Pinpoint the cell where the given text exists, returning its (X, Y) midpoint coordinate. 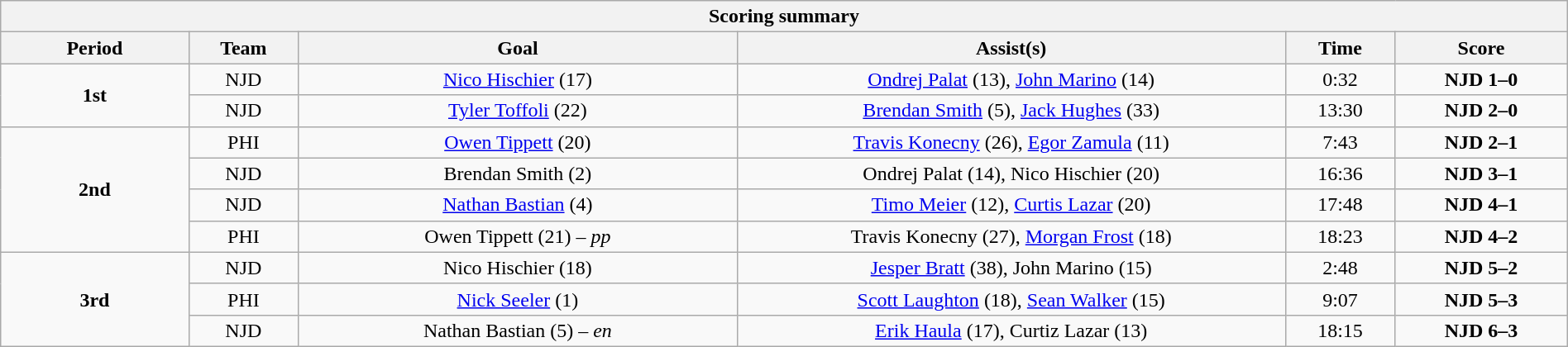
2nd (94, 189)
NJD 4–2 (1481, 236)
Nathan Bastian (4) (518, 205)
NJD 2–0 (1481, 111)
Travis Konecny (26), Egor Zamula (11) (1011, 142)
Brendan Smith (5), Jack Hughes (33) (1011, 111)
Jesper Bratt (38), John Marino (15) (1011, 268)
9:07 (1340, 299)
Score (1481, 48)
Goal (518, 48)
NJD 2–1 (1481, 142)
Assist(s) (1011, 48)
Travis Konecny (27), Morgan Frost (18) (1011, 236)
1st (94, 95)
Scoring summary (784, 17)
Team (243, 48)
NJD 5–3 (1481, 299)
Nico Hischier (17) (518, 79)
Timo Meier (12), Curtis Lazar (20) (1011, 205)
Nick Seeler (1) (518, 299)
NJD 3–1 (1481, 173)
Brendan Smith (2) (518, 173)
Nico Hischier (18) (518, 268)
17:48 (1340, 205)
2:48 (1340, 268)
NJD 5–2 (1481, 268)
NJD 4–1 (1481, 205)
13:30 (1340, 111)
16:36 (1340, 173)
7:43 (1340, 142)
18:15 (1340, 330)
Owen Tippett (20) (518, 142)
Time (1340, 48)
NJD 1–0 (1481, 79)
Ondrej Palat (13), John Marino (14) (1011, 79)
Period (94, 48)
Tyler Toffoli (22) (518, 111)
Ondrej Palat (14), Nico Hischier (20) (1011, 173)
Owen Tippett (21) – pp (518, 236)
Scott Laughton (18), Sean Walker (15) (1011, 299)
Erik Haula (17), Curtiz Lazar (13) (1011, 330)
Nathan Bastian (5) – en (518, 330)
18:23 (1340, 236)
NJD 6–3 (1481, 330)
3rd (94, 299)
0:32 (1340, 79)
